Detect which cell encompasses the target text, then output its (X, Y) center coordinate. 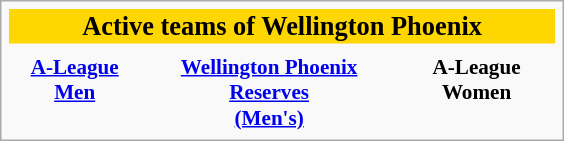
Wellington Phoenix Reserves(Men's) (270, 92)
A-League Women (477, 92)
Active teams of Wellington Phoenix (282, 26)
A-League Men (75, 92)
